Return [X, Y] of the center of cell containing provided text 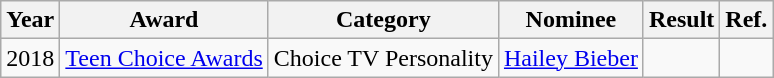
Teen Choice Awards [164, 58]
Year [30, 20]
Ref. [746, 20]
Nominee [570, 20]
2018 [30, 58]
Award [164, 20]
Category [383, 20]
Hailey Bieber [570, 58]
Choice TV Personality [383, 58]
Result [681, 20]
